Capture the cell that displays the provided text and extract its (x, y) central coordinate. 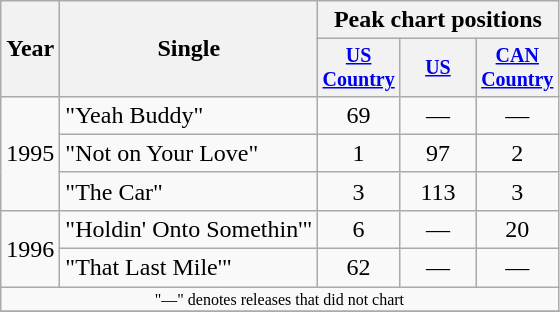
97 (438, 153)
6 (359, 229)
US Country (359, 68)
1 (359, 153)
113 (438, 191)
"That Last Mile'" (189, 268)
CAN Country (517, 68)
Single (189, 49)
1996 (30, 248)
"Not on Your Love" (189, 153)
20 (517, 229)
Peak chart positions (438, 20)
"The Car" (189, 191)
1995 (30, 153)
"Yeah Buddy" (189, 115)
Year (30, 49)
"Holdin' Onto Somethin'" (189, 229)
2 (517, 153)
"—" denotes releases that did not chart (280, 299)
62 (359, 268)
US (438, 68)
69 (359, 115)
